Determine the [x, y] coordinate at the center of the cell enclosing the given text.  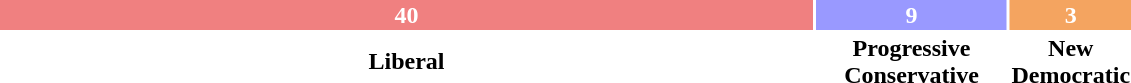
9 [912, 15]
40 [406, 15]
